Extract the [X, Y] coordinate from the center of the cell holding the provided text.  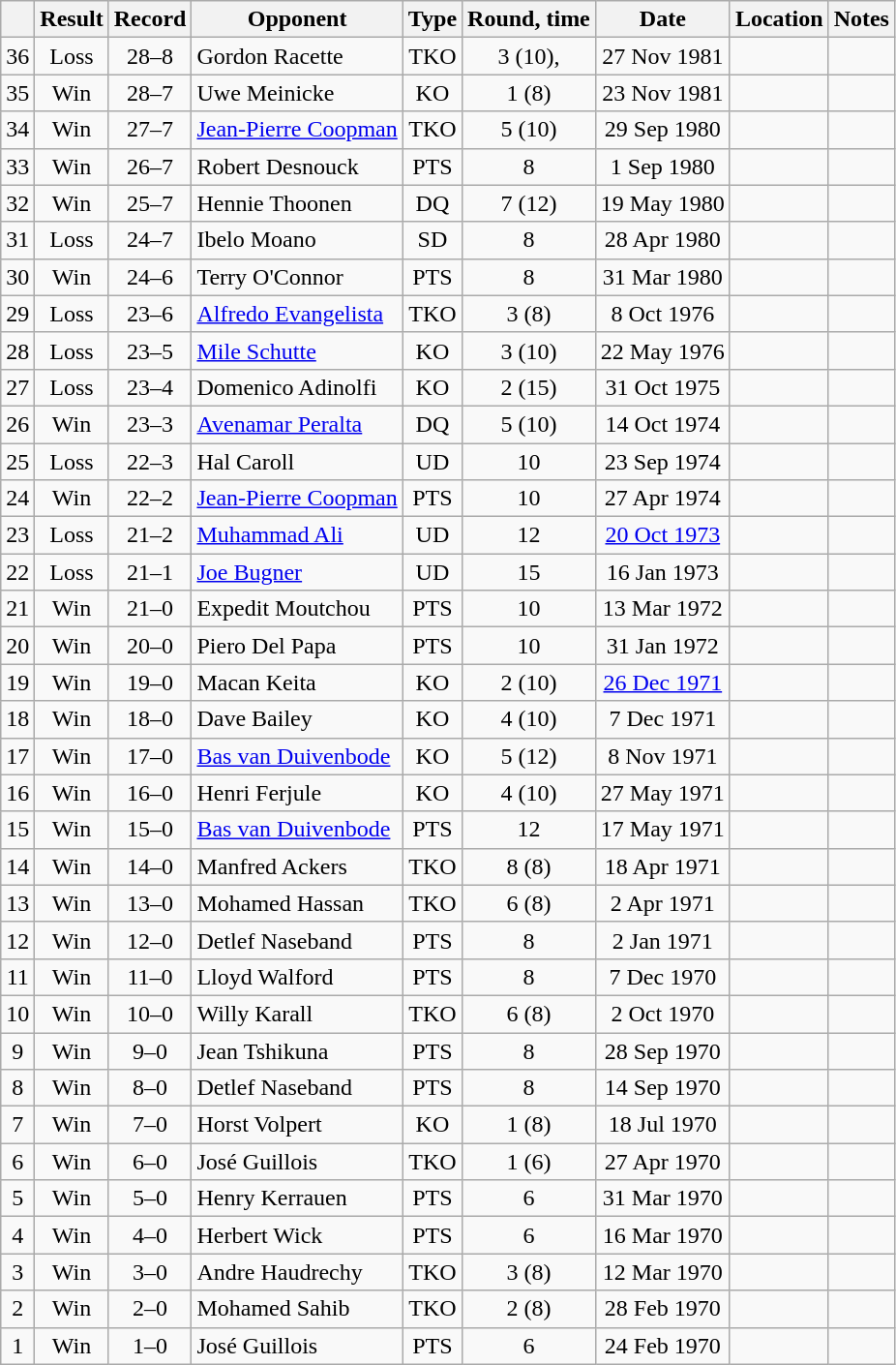
Avenamar Peralta [297, 424]
Robert Desnouck [297, 167]
28–7 [150, 93]
2 (10) [529, 682]
19–0 [150, 682]
Uwe Meinicke [297, 93]
Type [432, 19]
31 [17, 240]
4–0 [150, 1235]
14 [17, 866]
7 Dec 1970 [662, 977]
26 Dec 1971 [662, 682]
28 [17, 350]
Mohamed Hassan [297, 903]
Joe Bugner [297, 572]
28 Apr 1980 [662, 240]
5 [17, 1198]
24 Feb 1970 [662, 1346]
13 [17, 903]
12 Mar 1970 [662, 1272]
Lloyd Walford [297, 977]
1–0 [150, 1346]
1 [17, 1346]
Manfred Ackers [297, 866]
26–7 [150, 167]
Hal Caroll [297, 462]
1 Sep 1980 [662, 167]
23 Sep 1974 [662, 462]
Dave Bailey [297, 719]
3–0 [150, 1272]
10–0 [150, 1014]
Expedit Moutchou [297, 609]
Gordon Racette [297, 56]
21 [17, 609]
5–0 [150, 1198]
Opponent [297, 19]
16 Jan 1973 [662, 572]
3 (10), [529, 56]
27 Nov 1981 [662, 56]
2 Jan 1971 [662, 940]
Location [779, 19]
8 Nov 1971 [662, 756]
22 May 1976 [662, 350]
31 Mar 1970 [662, 1198]
23–3 [150, 424]
17 [17, 756]
8 Oct 1976 [662, 314]
35 [17, 93]
Henri Ferjule [297, 793]
8 (8) [529, 866]
31 Mar 1980 [662, 277]
Domenico Adinolfi [297, 387]
2 (15) [529, 387]
17–0 [150, 756]
29 Sep 1980 [662, 130]
9–0 [150, 1050]
13–0 [150, 903]
27 Apr 1974 [662, 499]
Henry Kerrauen [297, 1198]
7 [17, 1125]
4 [17, 1235]
1 (6) [529, 1162]
31 Jan 1972 [662, 646]
22–3 [150, 462]
5 (12) [529, 756]
2–0 [150, 1309]
11–0 [150, 977]
11 [17, 977]
30 [17, 277]
Piero Del Papa [297, 646]
Horst Volpert [297, 1125]
2 Apr 1971 [662, 903]
Muhammad Ali [297, 535]
23 Nov 1981 [662, 93]
3 (10) [529, 350]
21–1 [150, 572]
23–4 [150, 387]
27 May 1971 [662, 793]
23–5 [150, 350]
16 [17, 793]
Ibelo Moano [297, 240]
28 Sep 1970 [662, 1050]
7–0 [150, 1125]
14 Sep 1970 [662, 1088]
14–0 [150, 866]
Record [150, 19]
Jean Tshikuna [297, 1050]
Notes [861, 19]
18–0 [150, 719]
20–0 [150, 646]
20 Oct 1973 [662, 535]
21–2 [150, 535]
Mile Schutte [297, 350]
28–8 [150, 56]
27–7 [150, 130]
2 [17, 1309]
2 (8) [529, 1309]
9 [17, 1050]
16–0 [150, 793]
3 [17, 1272]
19 May 1980 [662, 203]
22–2 [150, 499]
Herbert Wick [297, 1235]
Round, time [529, 19]
Hennie Thoonen [297, 203]
Willy Karall [297, 1014]
13 Mar 1972 [662, 609]
23 [17, 535]
33 [17, 167]
24–6 [150, 277]
6–0 [150, 1162]
Terry O'Connor [297, 277]
Mohamed Sahib [297, 1309]
SD [432, 240]
18 [17, 719]
16 Mar 1970 [662, 1235]
25–7 [150, 203]
31 Oct 1975 [662, 387]
17 May 1971 [662, 830]
22 [17, 572]
Date [662, 19]
27 Apr 1970 [662, 1162]
7 (12) [529, 203]
23–6 [150, 314]
24–7 [150, 240]
Alfredo Evangelista [297, 314]
Macan Keita [297, 682]
12–0 [150, 940]
24 [17, 499]
34 [17, 130]
18 Apr 1971 [662, 866]
19 [17, 682]
28 Feb 1970 [662, 1309]
20 [17, 646]
18 Jul 1970 [662, 1125]
Andre Haudrechy [297, 1272]
36 [17, 56]
25 [17, 462]
15–0 [150, 830]
26 [17, 424]
8–0 [150, 1088]
2 Oct 1970 [662, 1014]
32 [17, 203]
21–0 [150, 609]
14 Oct 1974 [662, 424]
29 [17, 314]
7 Dec 1971 [662, 719]
27 [17, 387]
Result [72, 19]
